Determine the [X, Y] coordinate at the center of the cell enclosing the given text.  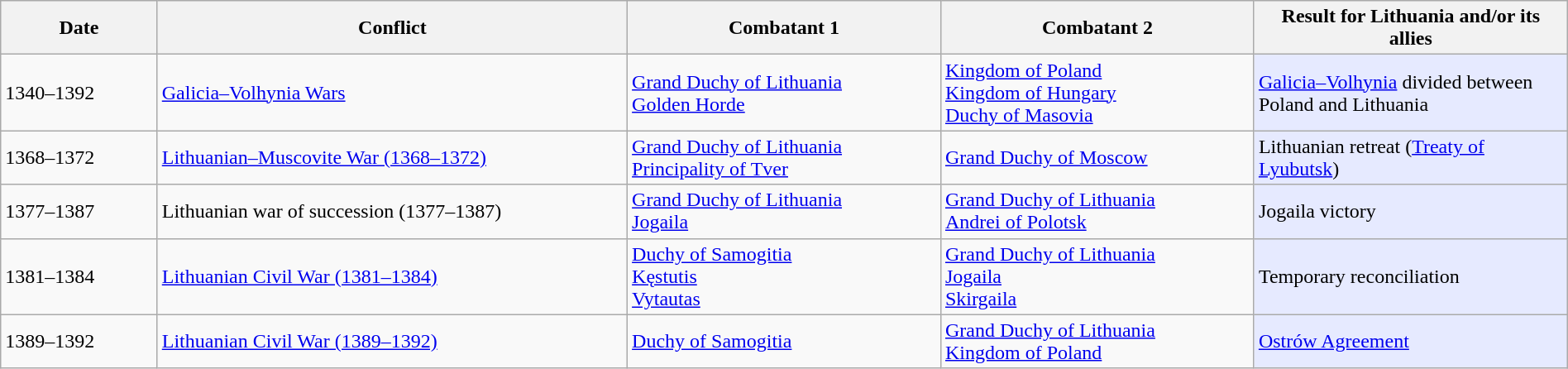
1377–1387 [79, 212]
Lithuanian war of succession (1377–1387) [392, 212]
Duchy of SamogitiaKęstutisVytautas [784, 276]
Lithuanian Civil War (1381–1384) [392, 276]
Grand Duchy of Lithuania Golden Horde [784, 93]
Temporary reconciliation [1411, 276]
Result for Lithuania and/or its allies [1411, 28]
Lithuanian–Muscovite War (1368–1372) [392, 157]
1368–1372 [79, 157]
1340–1392 [79, 93]
1381–1384 [79, 276]
Conflict [392, 28]
Kingdom of Poland Kingdom of Hungary Duchy of Masovia [1097, 93]
Grand Duchy of Moscow [1097, 157]
1389–1392 [79, 341]
Date [79, 28]
Jogaila victory [1411, 212]
Galicia–Volhynia divided between Poland and Lithuania [1411, 93]
Lithuanian Civil War (1389–1392) [392, 341]
Lithuanian retreat (Treaty of Lyubutsk) [1411, 157]
Galicia–Volhynia Wars [392, 93]
Combatant 2 [1097, 28]
Ostrów Agreement [1411, 341]
Duchy of Samogitia [784, 341]
Grand Duchy of LithuaniaJogailaSkirgaila [1097, 276]
Grand Duchy of LithuaniaAndrei of Polotsk [1097, 212]
Grand Duchy of LithuaniaJogaila [784, 212]
Grand Duchy of Lithuania Kingdom of Poland [1097, 341]
Grand Duchy of Lithuania Principality of Tver [784, 157]
Combatant 1 [784, 28]
